Provide the [x, y] coordinate of the cell's center where the given text is located.  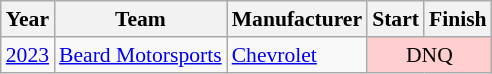
Manufacturer [297, 19]
Finish [458, 19]
Start [396, 19]
Beard Motorsports [140, 55]
2023 [28, 55]
Year [28, 19]
Team [140, 19]
Chevrolet [297, 55]
DNQ [430, 55]
